Return the [X, Y] coordinate for the center point of the cell that contains the specified text.  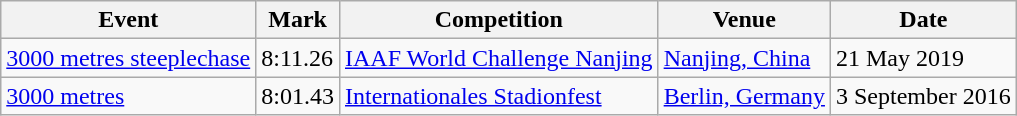
Berlin, Germany [744, 96]
3000 metres [128, 96]
3000 metres steeplechase [128, 58]
21 May 2019 [923, 58]
8:11.26 [298, 58]
8:01.43 [298, 96]
Date [923, 20]
IAAF World Challenge Nanjing [498, 58]
Nanjing, China [744, 58]
Mark [298, 20]
3 September 2016 [923, 96]
Event [128, 20]
Venue [744, 20]
Internationales Stadionfest [498, 96]
Competition [498, 20]
